Detect which cell encompasses the target text, then output its [X, Y] center coordinate. 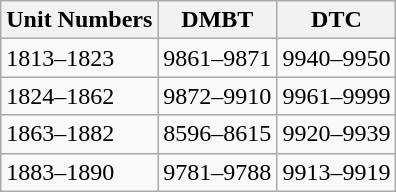
1813–1823 [80, 58]
9940–9950 [336, 58]
9861–9871 [218, 58]
1883–1890 [80, 172]
Unit Numbers [80, 20]
9913–9919 [336, 172]
9920–9939 [336, 134]
DMBT [218, 20]
9781–9788 [218, 172]
8596–8615 [218, 134]
9872–9910 [218, 96]
1824–1862 [80, 96]
9961–9999 [336, 96]
1863–1882 [80, 134]
DTC [336, 20]
